Capture the cell that displays the provided text and extract its (x, y) central coordinate. 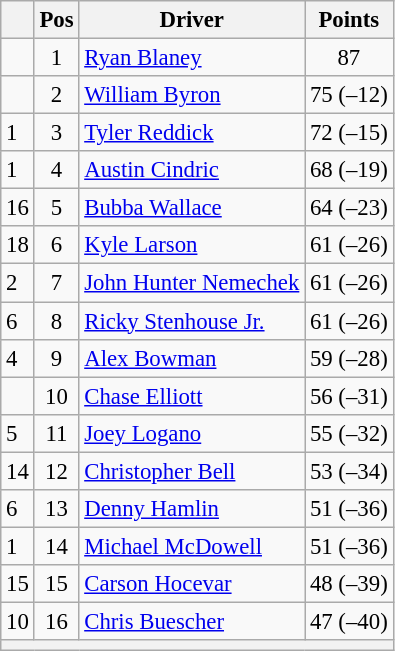
Driver (192, 20)
Pos (56, 20)
Tyler Reddick (192, 133)
Chris Buescher (192, 621)
Chase Elliott (192, 396)
56 (–31) (349, 396)
75 (–12) (349, 95)
87 (349, 58)
64 (–23) (349, 208)
Ricky Stenhouse Jr. (192, 321)
Michael McDowell (192, 546)
Kyle Larson (192, 245)
9 (56, 358)
47 (–40) (349, 621)
Joey Logano (192, 433)
18 (18, 245)
8 (56, 321)
68 (–19) (349, 170)
72 (–15) (349, 133)
William Byron (192, 95)
59 (–28) (349, 358)
Carson Hocevar (192, 584)
Christopher Bell (192, 471)
13 (56, 509)
48 (–39) (349, 584)
3 (56, 133)
55 (–32) (349, 433)
Alex Bowman (192, 358)
Bubba Wallace (192, 208)
11 (56, 433)
53 (–34) (349, 471)
Ryan Blaney (192, 58)
Austin Cindric (192, 170)
Points (349, 20)
7 (56, 283)
John Hunter Nemechek (192, 283)
12 (56, 471)
Denny Hamlin (192, 509)
